Search for the cell housing the specified text and yield its [x, y] center coordinate. 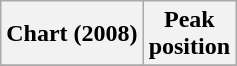
Peakposition [189, 34]
Chart (2008) [72, 34]
